Output the (x, y) coordinate of the center of the cell containing the given text.  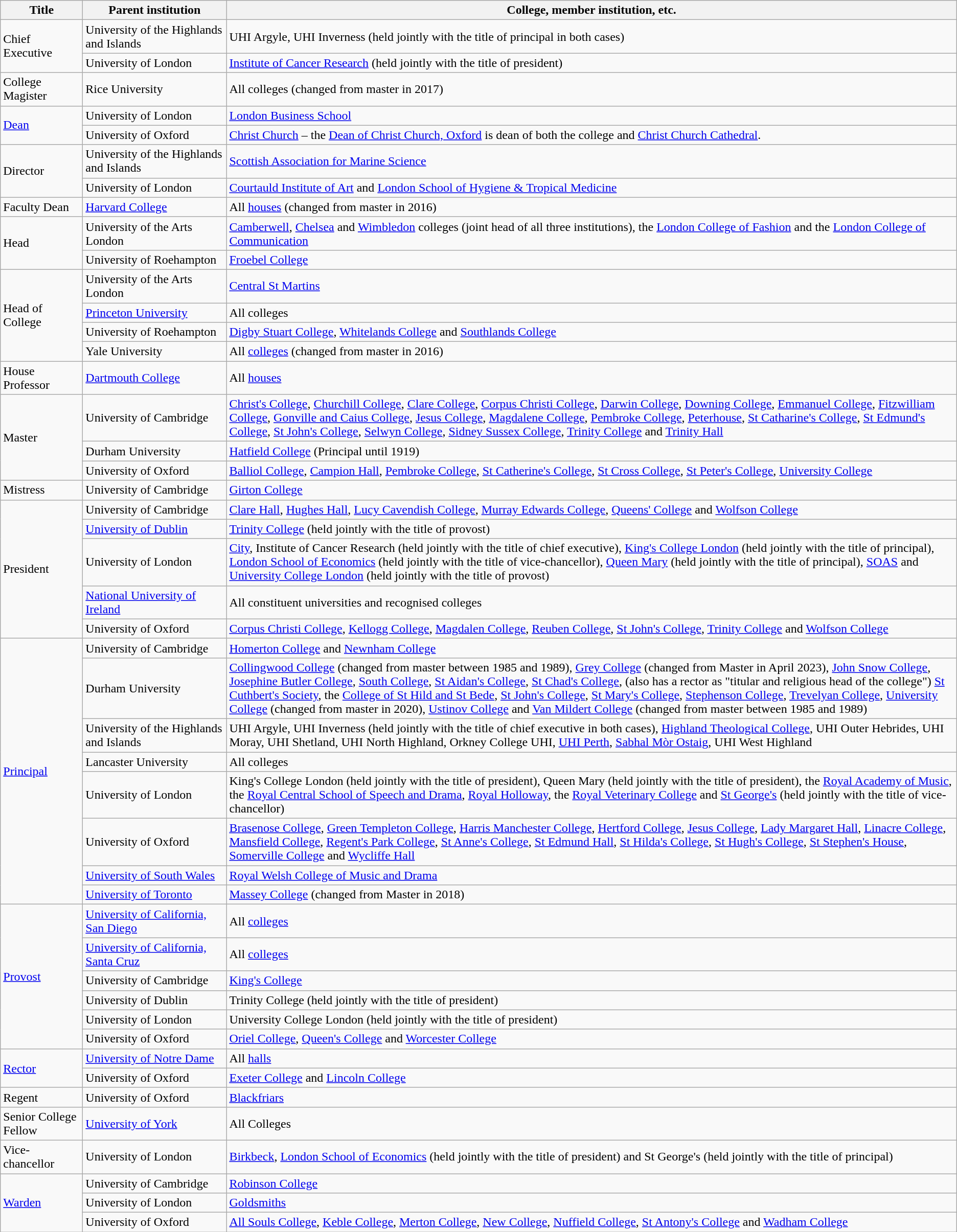
Massey College (changed from Master in 2018) (591, 895)
Faculty Dean (42, 207)
Head (42, 243)
Corpus Christi College, Kellogg College, Magdalen College, Reuben College, St John's College, Trinity College and Wolfson College (591, 629)
All constituent universities and recognised colleges (591, 602)
Vice-chancellor (42, 1157)
Parent institution (154, 10)
Head of College (42, 315)
Robinson College (591, 1183)
Trinity College (held jointly with the title of president) (591, 1000)
Chief Executive (42, 46)
Princeton University (154, 312)
College Magister (42, 89)
Royal Welsh College of Music and Drama (591, 875)
University College London (held jointly with the title of president) (591, 1019)
Rector (42, 1068)
Director (42, 171)
National University of Ireland (154, 602)
Senior College Fellow (42, 1123)
Scottish Association for Marine Science (591, 161)
King's College (591, 981)
Trinity College (held jointly with the title of provost) (591, 529)
Dartmouth College (154, 378)
All houses (591, 378)
Rice University (154, 89)
Courtauld Institute of Art and London School of Hygiene & Tropical Medicine (591, 188)
Girton College (591, 490)
Balliol College, Campion Hall, Pembroke College, St Catherine's College, St Cross College, St Peter's College, University College (591, 471)
All houses (changed from master in 2016) (591, 207)
Christ Church – the Dean of Christ Church, Oxford is dean of both the college and Christ Church Cathedral. (591, 135)
Dean (42, 125)
All halls (591, 1058)
Goldsmiths (591, 1203)
Digby Stuart College, Whitelands College and Southlands College (591, 332)
Title (42, 10)
Clare Hall, Hughes Hall, Lucy Cavendish College, Murray Edwards College, Queens' College and Wolfson College (591, 509)
University of California, Santa Cruz (154, 955)
University of York (154, 1123)
Regent (42, 1097)
All Colleges (591, 1123)
Birkbeck, London School of Economics (held jointly with the title of president) and St George's (held jointly with the title of principal) (591, 1157)
All Souls College, Keble College, Merton College, New College, Nuffield College, St Antony's College and Wadham College (591, 1222)
University of California, San Diego (154, 921)
University of Notre Dame (154, 1058)
Yale University (154, 352)
Lancaster University (154, 762)
All colleges (changed from master in 2017) (591, 89)
London Business School (591, 115)
College, member institution, etc. (591, 10)
Central St Martins (591, 286)
Harvard College (154, 207)
Hatfield College (Principal until 1919) (591, 451)
Blackfriars (591, 1097)
House Professor (42, 378)
Master (42, 437)
Provost (42, 977)
University of South Wales (154, 875)
Homerton College and Newnham College (591, 648)
UHI Argyle, UHI Inverness (held jointly with the title of principal in both cases) (591, 37)
Mistress (42, 490)
Oriel College, Queen's College and Worcester College (591, 1039)
University of Toronto (154, 895)
Warden (42, 1202)
President (42, 569)
Principal (42, 771)
Institute of Cancer Research (held jointly with the title of president) (591, 63)
All colleges (changed from master in 2016) (591, 352)
Exeter College and Lincoln College (591, 1078)
Froebel College (591, 260)
